Capture the cell that displays the provided text and extract its (X, Y) central coordinate. 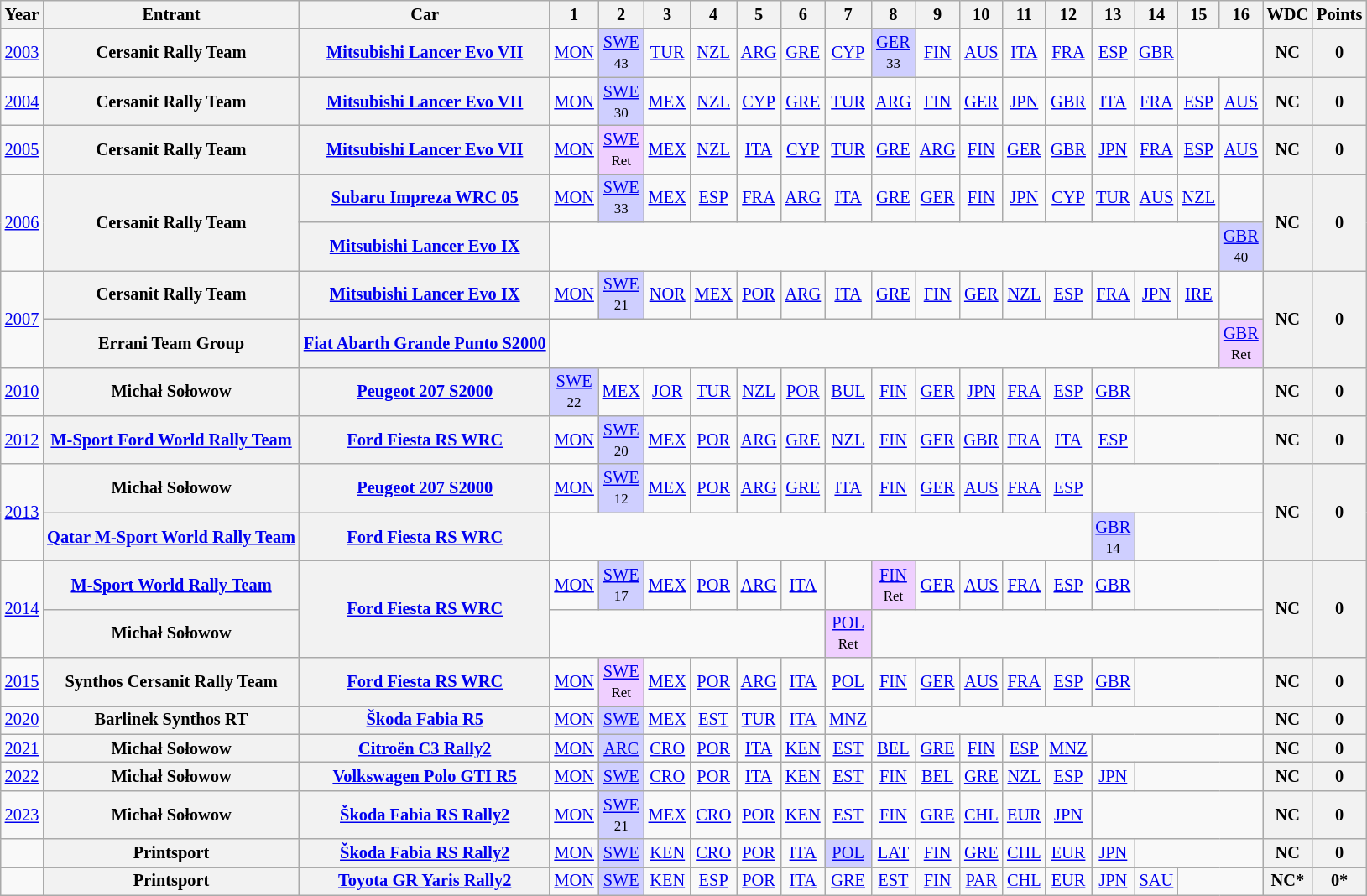
2022 (22, 776)
6 (802, 14)
JOR (668, 392)
GER33 (893, 53)
NC* (1288, 881)
Škoda Fabia R5 (425, 720)
SWE20 (621, 440)
4 (713, 14)
Citroën C3 Rally2 (425, 748)
2007 (22, 319)
15 (1198, 14)
2013 (22, 512)
NOR (668, 294)
ARC (621, 748)
BUL (848, 392)
SWE12 (621, 488)
2012 (22, 440)
0* (1339, 881)
2021 (22, 748)
2020 (22, 720)
SWE22 (574, 392)
1 (574, 14)
16 (1241, 14)
2005 (22, 149)
PAR (982, 881)
M-Sport Ford World Rally Team (171, 440)
Entrant (171, 14)
8 (893, 14)
Errani Team Group (171, 343)
12 (1069, 14)
Fiat Abarth Grande Punto S2000 (425, 343)
Points (1339, 14)
GBR14 (1114, 537)
5 (759, 14)
2004 (22, 102)
LAT (893, 853)
2023 (22, 815)
WDC (1288, 14)
GBRRet (1241, 343)
Toyota GR Yaris Rally2 (425, 881)
SWE30 (621, 102)
GBR40 (1241, 247)
SWE17 (621, 585)
13 (1114, 14)
3 (668, 14)
SWE43 (621, 53)
2006 (22, 221)
10 (982, 14)
Volkswagen Polo GTI R5 (425, 776)
Synthos Cersanit Rally Team (171, 682)
Subaru Impreza WRC 05 (425, 198)
M-Sport World Rally Team (171, 585)
Qatar M-Sport World Rally Team (171, 537)
SWE33 (621, 198)
FINRet (893, 585)
Car (425, 14)
SAU (1156, 881)
2003 (22, 53)
2010 (22, 392)
7 (848, 14)
2014 (22, 609)
11 (1024, 14)
Year (22, 14)
2 (621, 14)
Barlinek Synthos RT (171, 720)
14 (1156, 14)
IRE (1198, 294)
9 (938, 14)
2015 (22, 682)
POLRet (848, 633)
